From the cell containing the given text, extract its center point as (X, Y) coordinate. 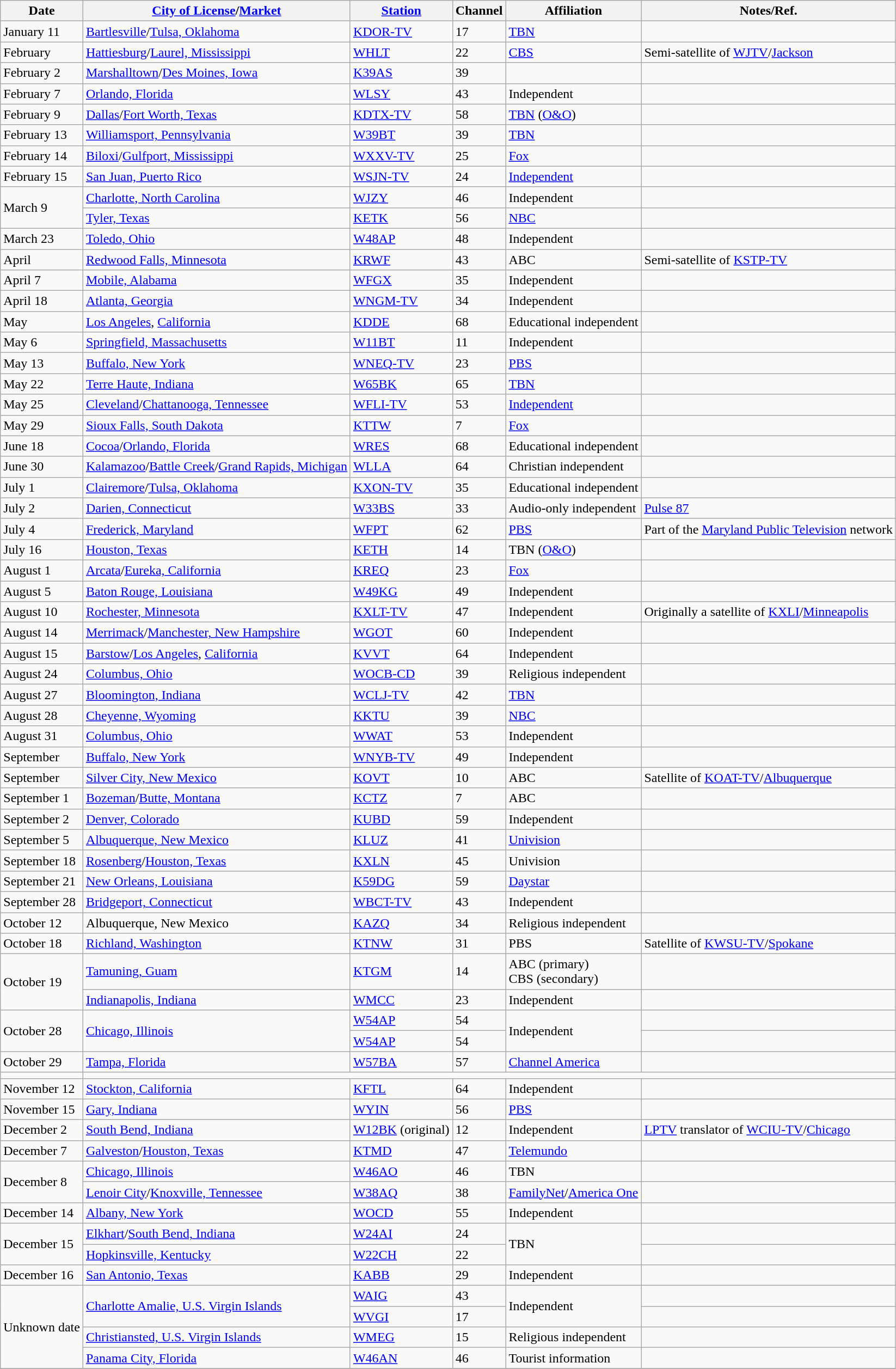
Merrimack/Manchester, New Hampshire (217, 633)
Station (401, 11)
October 18 (42, 944)
August 15 (42, 653)
WGOT (401, 633)
58 (479, 114)
February 13 (42, 135)
WLLA (401, 467)
Sioux Falls, South Dakota (217, 425)
Rosenberg/Houston, Texas (217, 860)
65 (479, 384)
Semi-satellite of KSTP-TV (769, 260)
Springfield, Massachusetts (217, 343)
55 (479, 1213)
W12BK (original) (401, 1130)
KXLN (401, 860)
48 (479, 239)
KDTX-TV (401, 114)
Originally a satellite of KXLI/Minneapolis (769, 612)
WWAT (401, 736)
WRES (401, 446)
May 13 (42, 363)
Gary, Indiana (217, 1109)
WHLT (401, 52)
KKTU (401, 716)
ABC (primary) CBS (secondary) (574, 971)
February 14 (42, 156)
60 (479, 633)
Denver, Colorado (217, 819)
Darien, Connecticut (217, 508)
Bartlesville/Tulsa, Oklahoma (217, 32)
WOCD (401, 1213)
Elkhart/South Bend, Indiana (217, 1233)
KTGM (401, 971)
29 (479, 1275)
September 28 (42, 902)
Hattiesburg/Laurel, Mississippi (217, 52)
57 (479, 1062)
Redwood Falls, Minnesota (217, 260)
August 31 (42, 736)
WFGX (401, 280)
KETK (401, 218)
South Bend, Indiana (217, 1130)
W46AO (401, 1171)
15 (479, 1337)
Notes/Ref. (769, 11)
October 19 (42, 982)
Tampa, Florida (217, 1062)
Semi-satellite of WJTV/Jackson (769, 52)
Houston, Texas (217, 549)
31 (479, 944)
New Orleans, Louisiana (217, 881)
WBCT-TV (401, 902)
Unknown date (42, 1327)
August 5 (42, 591)
August 27 (42, 695)
February (42, 52)
Date (42, 11)
September 18 (42, 860)
W39BT (401, 135)
San Antonio, Texas (217, 1275)
WXXV-TV (401, 156)
33 (479, 508)
KTNW (401, 944)
KABB (401, 1275)
August 1 (42, 570)
W22CH (401, 1254)
October 28 (42, 1031)
April 18 (42, 301)
October 29 (42, 1062)
KDOR-TV (401, 32)
August 10 (42, 612)
Charlotte Amalie, U.S. Virgin Islands (217, 1306)
March 23 (42, 239)
November 15 (42, 1109)
W46AN (401, 1358)
April (42, 260)
Charlotte, North Carolina (217, 197)
Daystar (574, 881)
Audio-only independent (574, 508)
Williamsport, Pennsylvania (217, 135)
February 7 (42, 94)
KFTL (401, 1089)
May 6 (42, 343)
Tourist information (574, 1358)
LPTV translator of WCIU-TV/Chicago (769, 1130)
September 2 (42, 819)
Kalamazoo/Battle Creek/Grand Rapids, Michigan (217, 467)
FamilyNet/America One (574, 1192)
Terre Haute, Indiana (217, 384)
May 22 (42, 384)
December 14 (42, 1213)
KXLT-TV (401, 612)
KUBD (401, 819)
WSJN-TV (401, 176)
February 9 (42, 114)
WOCB-CD (401, 674)
Frederick, Maryland (217, 529)
Pulse 87 (769, 508)
K59DG (401, 881)
W49KG (401, 591)
W65BK (401, 384)
August 24 (42, 674)
Cleveland/Chattanooga, Tennessee (217, 405)
Christian independent (574, 467)
11 (479, 343)
Baton Rouge, Louisiana (217, 591)
Panama City, Florida (217, 1358)
CBS (574, 52)
June 18 (42, 446)
WFLI-TV (401, 405)
May 25 (42, 405)
Galveston/Houston, Texas (217, 1151)
KETH (401, 549)
Mobile, Alabama (217, 280)
WMCC (401, 1000)
WMEG (401, 1337)
Richland, Washington (217, 944)
Lenoir City/Knoxville, Tennessee (217, 1192)
Orlando, Florida (217, 94)
July 4 (42, 529)
W11BT (401, 343)
December 8 (42, 1182)
W57BA (401, 1062)
September 5 (42, 840)
San Juan, Puerto Rico (217, 176)
January 11 (42, 32)
W33BS (401, 508)
W24AI (401, 1233)
Barstow/Los Angeles, California (217, 653)
WCLJ-TV (401, 695)
WFPT (401, 529)
KVVT (401, 653)
May 29 (42, 425)
WLSY (401, 94)
December 2 (42, 1130)
Tamuning, Guam (217, 971)
Bridgeport, Connecticut (217, 902)
WAIG (401, 1296)
KTMD (401, 1151)
Hopkinsville, Kentucky (217, 1254)
38 (479, 1192)
Marshalltown/Des Moines, Iowa (217, 73)
Satellite of KWSU-TV/Spokane (769, 944)
October 12 (42, 923)
45 (479, 860)
41 (479, 840)
June 30 (42, 467)
March 9 (42, 207)
WJZY (401, 197)
KCTZ (401, 798)
62 (479, 529)
Arcata/Eureka, California (217, 570)
February 2 (42, 73)
KXON-TV (401, 487)
Satellite of KOAT-TV/Albuquerque (769, 778)
W48AP (401, 239)
Atlanta, Georgia (217, 301)
Part of the Maryland Public Television network (769, 529)
April 7 (42, 280)
10 (479, 778)
Channel (479, 11)
KLUZ (401, 840)
WVGI (401, 1317)
KRWF (401, 260)
W38AQ (401, 1192)
Stockton, California (217, 1089)
February 15 (42, 176)
Tyler, Texas (217, 218)
Clairemore/Tulsa, Oklahoma (217, 487)
WNGM-TV (401, 301)
Telemundo (574, 1151)
WNEQ-TV (401, 363)
Christiansted, U.S. Virgin Islands (217, 1337)
July 2 (42, 508)
July 1 (42, 487)
Los Angeles, California (217, 322)
December 7 (42, 1151)
Indianapolis, Indiana (217, 1000)
September 21 (42, 881)
Rochester, Minnesota (217, 612)
12 (479, 1130)
KDDE (401, 322)
December 16 (42, 1275)
August 14 (42, 633)
Biloxi/Gulfport, Mississippi (217, 156)
42 (479, 695)
Silver City, New Mexico (217, 778)
Toledo, Ohio (217, 239)
September 1 (42, 798)
Dallas/Fort Worth, Texas (217, 114)
WNYB-TV (401, 757)
May (42, 322)
November 12 (42, 1089)
Albany, New York (217, 1213)
KOVT (401, 778)
Cheyenne, Wyoming (217, 716)
Bozeman/Butte, Montana (217, 798)
KAZQ (401, 923)
WYIN (401, 1109)
July 16 (42, 549)
August 28 (42, 716)
Channel America (574, 1062)
25 (479, 156)
KTTW (401, 425)
Affiliation (574, 11)
City of License/Market (217, 11)
Cocoa/Orlando, Florida (217, 446)
KREQ (401, 570)
December 15 (42, 1244)
Bloomington, Indiana (217, 695)
K39AS (401, 73)
